Return the [x, y] coordinate for the center point of the cell that contains the specified text.  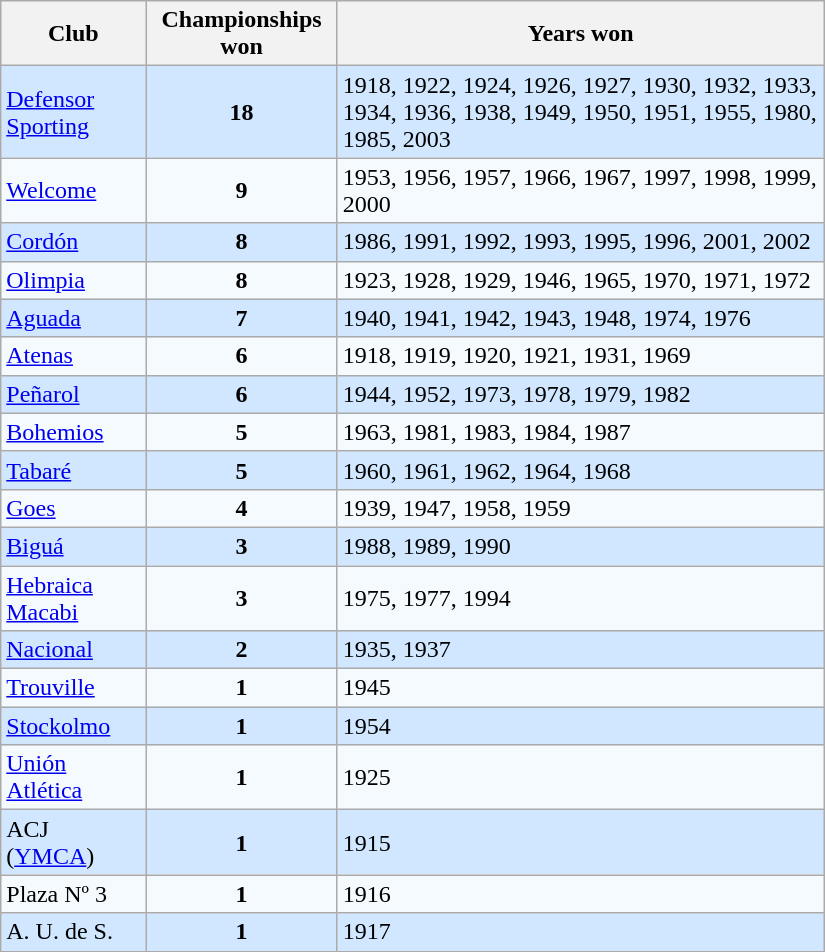
1935, 1937 [580, 650]
ACJ (YMCA) [74, 842]
4 [242, 508]
1986, 1991, 1992, 1993, 1995, 1996, 2001, 2002 [580, 242]
Atenas [74, 356]
1988, 1989, 1990 [580, 546]
Goes [74, 508]
1918, 1919, 1920, 1921, 1931, 1969 [580, 356]
Peñarol [74, 394]
2 [242, 650]
1963, 1981, 1983, 1984, 1987 [580, 432]
Unión Atlética [74, 778]
Bohemios [74, 432]
Hebraica Macabi [74, 598]
Championships won [242, 34]
1954 [580, 726]
7 [242, 318]
1975, 1977, 1994 [580, 598]
Club [74, 34]
1953, 1956, 1957, 1966, 1967, 1997, 1998, 1999, 2000 [580, 190]
1917 [580, 932]
Years won [580, 34]
Trouville [74, 688]
1916 [580, 894]
Stockolmo [74, 726]
A. U. de S. [74, 932]
Defensor Sporting [74, 112]
1918, 1922, 1924, 1926, 1927, 1930, 1932, 1933, 1934, 1936, 1938, 1949, 1950, 1951, 1955, 1980, 1985, 2003 [580, 112]
1940, 1941, 1942, 1943, 1948, 1974, 1976 [580, 318]
Aguada [74, 318]
1915 [580, 842]
Nacional [74, 650]
9 [242, 190]
1945 [580, 688]
1960, 1961, 1962, 1964, 1968 [580, 470]
Cordón [74, 242]
1939, 1947, 1958, 1959 [580, 508]
1944, 1952, 1973, 1978, 1979, 1982 [580, 394]
Welcome [74, 190]
Olimpia [74, 280]
1923, 1928, 1929, 1946, 1965, 1970, 1971, 1972 [580, 280]
Plaza Nº 3 [74, 894]
1925 [580, 778]
18 [242, 112]
Biguá [74, 546]
Tabaré [74, 470]
